Detect which cell encompasses the target text, then output its [x, y] center coordinate. 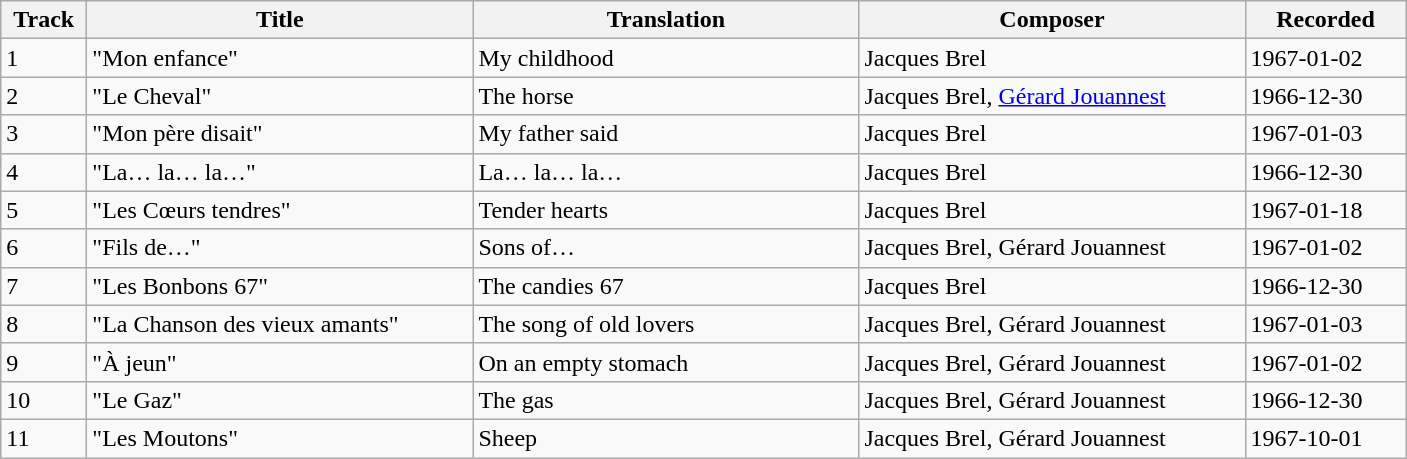
Sheep [666, 438]
On an empty stomach [666, 362]
My childhood [666, 58]
2 [44, 96]
7 [44, 286]
My father said [666, 134]
"La… la… la…" [280, 172]
Track [44, 20]
Recorded [1326, 20]
8 [44, 324]
"Mon enfance" [280, 58]
Sons of… [666, 248]
"La Chanson des vieux amants" [280, 324]
Title [280, 20]
11 [44, 438]
"Fils de…" [280, 248]
1967-10-01 [1326, 438]
La… la… la… [666, 172]
4 [44, 172]
9 [44, 362]
1 [44, 58]
The gas [666, 400]
The song of old lovers [666, 324]
Composer [1052, 20]
1967-01-18 [1326, 210]
10 [44, 400]
"Le Cheval" [280, 96]
Translation [666, 20]
"Les Cœurs tendres" [280, 210]
The candies 67 [666, 286]
The horse [666, 96]
5 [44, 210]
3 [44, 134]
"Mon père disait" [280, 134]
6 [44, 248]
"À jeun" [280, 362]
Tender hearts [666, 210]
"Le Gaz" [280, 400]
"Les Bonbons 67" [280, 286]
"Les Moutons" [280, 438]
